Pinpoint the cell where the given text exists, returning its [X, Y] midpoint coordinate. 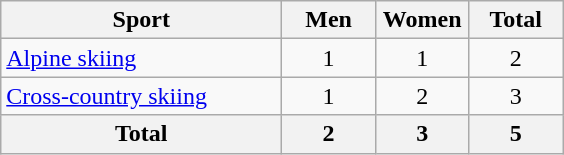
Men [329, 20]
Cross-country skiing [142, 96]
5 [516, 134]
Sport [142, 20]
Women [422, 20]
Alpine skiing [142, 58]
